Capture the cell that displays the provided text and extract its (X, Y) central coordinate. 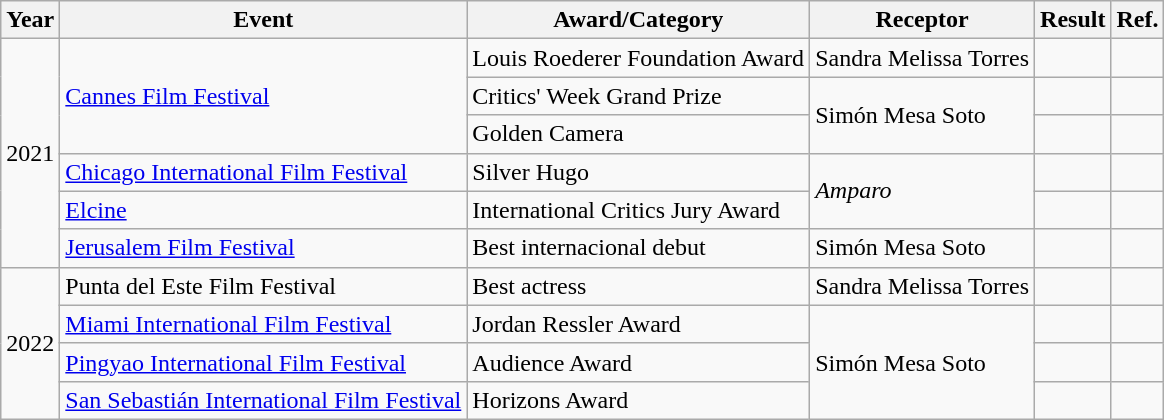
Audience Award (638, 362)
Best actress (638, 286)
Best internacional debut (638, 248)
International Critics Jury Award (638, 210)
2022 (30, 343)
Jerusalem Film Festival (264, 248)
Silver Hugo (638, 172)
Critics' Week Grand Prize (638, 96)
Miami International Film Festival (264, 324)
San Sebastián International Film Festival (264, 400)
2021 (30, 153)
Amparo (922, 191)
Ref. (1138, 20)
Year (30, 20)
Horizons Award (638, 400)
Receptor (922, 20)
Chicago International Film Festival (264, 172)
Elcine (264, 210)
Punta del Este Film Festival (264, 286)
Jordan Ressler Award (638, 324)
Award/Category (638, 20)
Golden Camera (638, 134)
Event (264, 20)
Pingyao International Film Festival (264, 362)
Louis Roederer Foundation Award (638, 58)
Cannes Film Festival (264, 96)
Result (1073, 20)
